For the text-containing cell, return its midpoint in [X, Y] coordinate format. 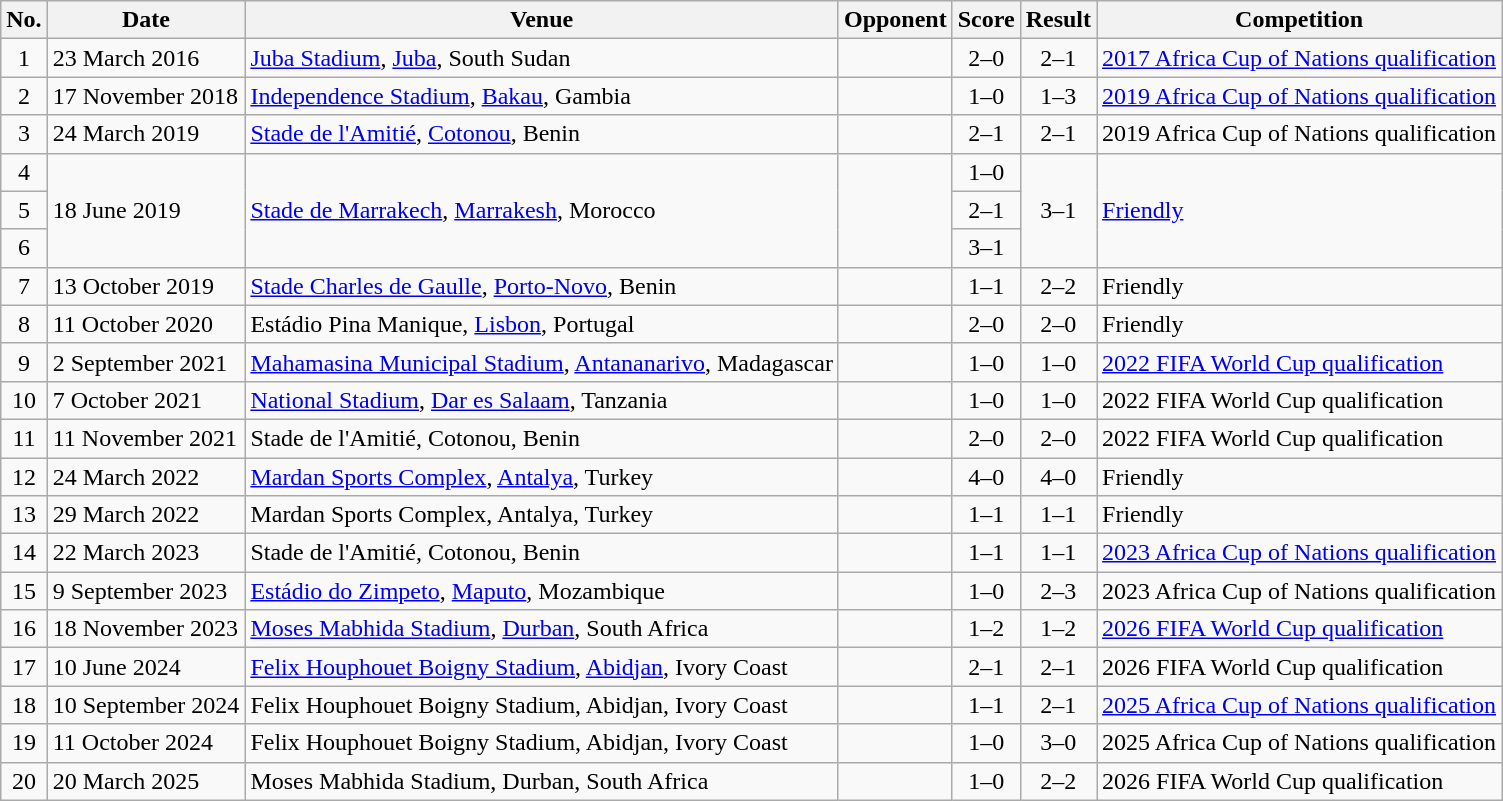
12 [24, 477]
13 October 2019 [146, 286]
20 March 2025 [146, 781]
22 March 2023 [146, 553]
10 June 2024 [146, 667]
24 March 2019 [146, 134]
6 [24, 248]
Estádio Pina Manique, Lisbon, Portugal [542, 324]
11 November 2021 [146, 438]
No. [24, 20]
20 [24, 781]
3–0 [1058, 743]
Estádio do Zimpeto, Maputo, Mozambique [542, 591]
Result [1058, 20]
19 [24, 743]
18 November 2023 [146, 629]
Juba Stadium, Juba, South Sudan [542, 58]
18 June 2019 [146, 210]
3 [24, 134]
10 [24, 400]
Independence Stadium, Bakau, Gambia [542, 96]
24 March 2022 [146, 477]
Date [146, 20]
5 [24, 210]
23 March 2016 [146, 58]
Stade Charles de Gaulle, Porto-Novo, Benin [542, 286]
13 [24, 515]
17 November 2018 [146, 96]
7 October 2021 [146, 400]
9 [24, 362]
2 September 2021 [146, 362]
17 [24, 667]
11 October 2020 [146, 324]
2017 Africa Cup of Nations qualification [1300, 58]
8 [24, 324]
Score [986, 20]
1–3 [1058, 96]
Stade de Marrakech, Marrakesh, Morocco [542, 210]
Opponent [895, 20]
1 [24, 58]
4 [24, 172]
11 [24, 438]
2 [24, 96]
Mahamasina Municipal Stadium, Antananarivo, Madagascar [542, 362]
29 March 2022 [146, 515]
Competition [1300, 20]
7 [24, 286]
16 [24, 629]
National Stadium, Dar es Salaam, Tanzania [542, 400]
15 [24, 591]
2–3 [1058, 591]
Venue [542, 20]
10 September 2024 [146, 705]
9 September 2023 [146, 591]
11 October 2024 [146, 743]
18 [24, 705]
14 [24, 553]
